Provide the [X, Y] coordinate of the cell's center where the given text is located.  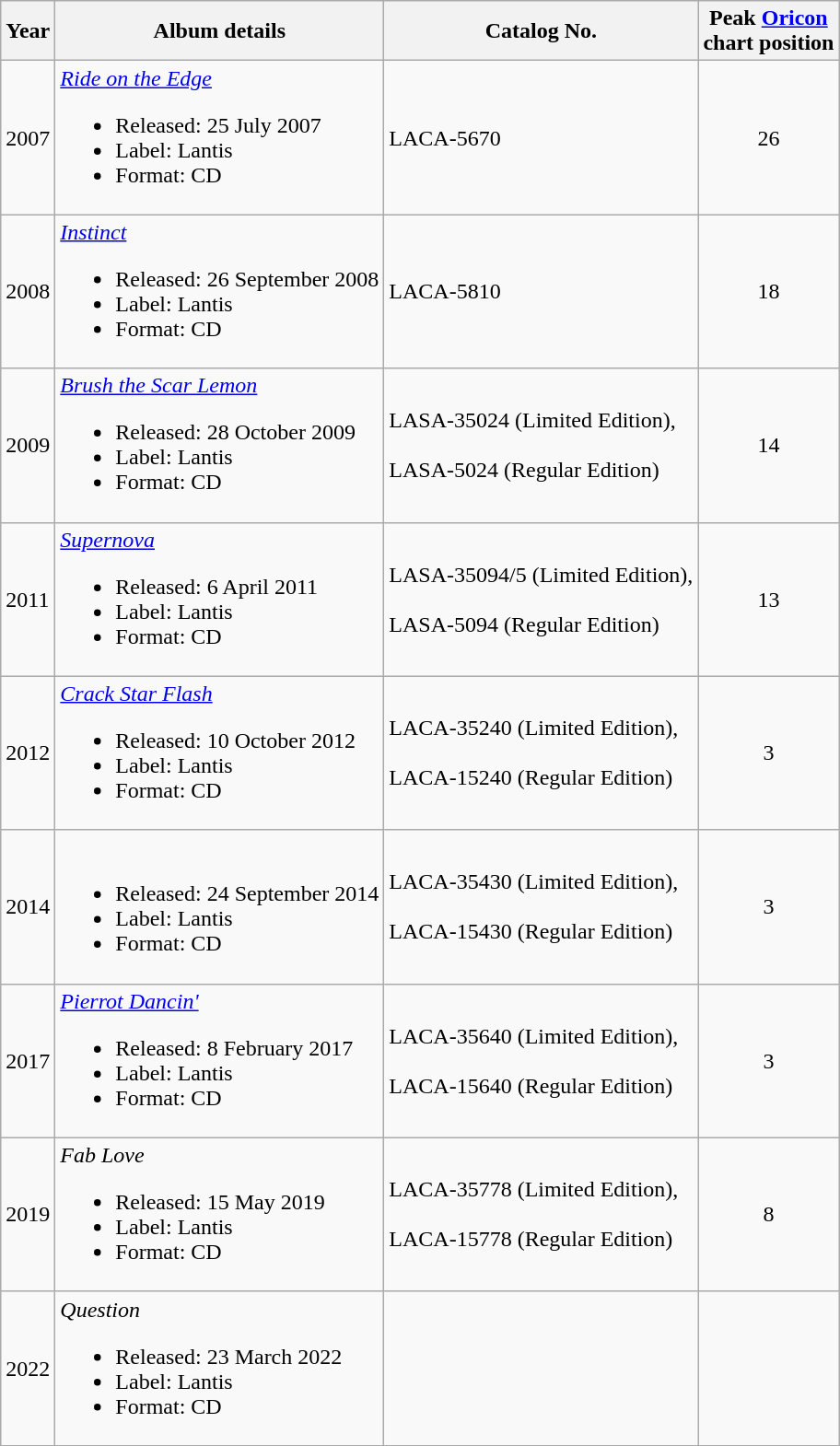
Year [28, 31]
2012 [28, 753]
Brush the Scar LemonReleased: 28 October 2009Label: LantisFormat: CD [219, 446]
LACA-35640 (Limited Edition),LACA-15640 (Regular Edition) [542, 1061]
LACA-35240 (Limited Edition),LACA-15240 (Regular Edition) [542, 753]
18 [768, 291]
QuestionReleased: 23 March 2022Label: LantisFormat: CD [219, 1369]
LASA-35094/5 (Limited Edition),LASA-5094 (Regular Edition) [542, 599]
SupernovaReleased: 6 April 2011Label: LantisFormat: CD [219, 599]
Crack Star FlashReleased: 10 October 2012Label: LantisFormat: CD [219, 753]
Fab LoveReleased: 15 May 2019Label: LantisFormat: CD [219, 1214]
Released: 24 September 2014Label: LantisFormat: CD [219, 906]
2022 [28, 1369]
Catalog No. [542, 31]
LACA-35430 (Limited Edition),LACA-15430 (Regular Edition) [542, 906]
Pierrot Dancin'Released: 8 February 2017Label: LantisFormat: CD [219, 1061]
InstinctReleased: 26 September 2008Label: LantisFormat: CD [219, 291]
13 [768, 599]
2019 [28, 1214]
LACA-5670 [542, 138]
2007 [28, 138]
14 [768, 446]
26 [768, 138]
2011 [28, 599]
LACA-35778 (Limited Edition),LACA-15778 (Regular Edition) [542, 1214]
Ride on the EdgeReleased: 25 July 2007Label: LantisFormat: CD [219, 138]
2009 [28, 446]
LACA-5810 [542, 291]
2014 [28, 906]
2008 [28, 291]
Peak Oricon chart position [768, 31]
LASA-35024 (Limited Edition),LASA-5024 (Regular Edition) [542, 446]
Album details [219, 31]
8 [768, 1214]
2017 [28, 1061]
